Output the [x, y] coordinate of the center of the cell containing the given text.  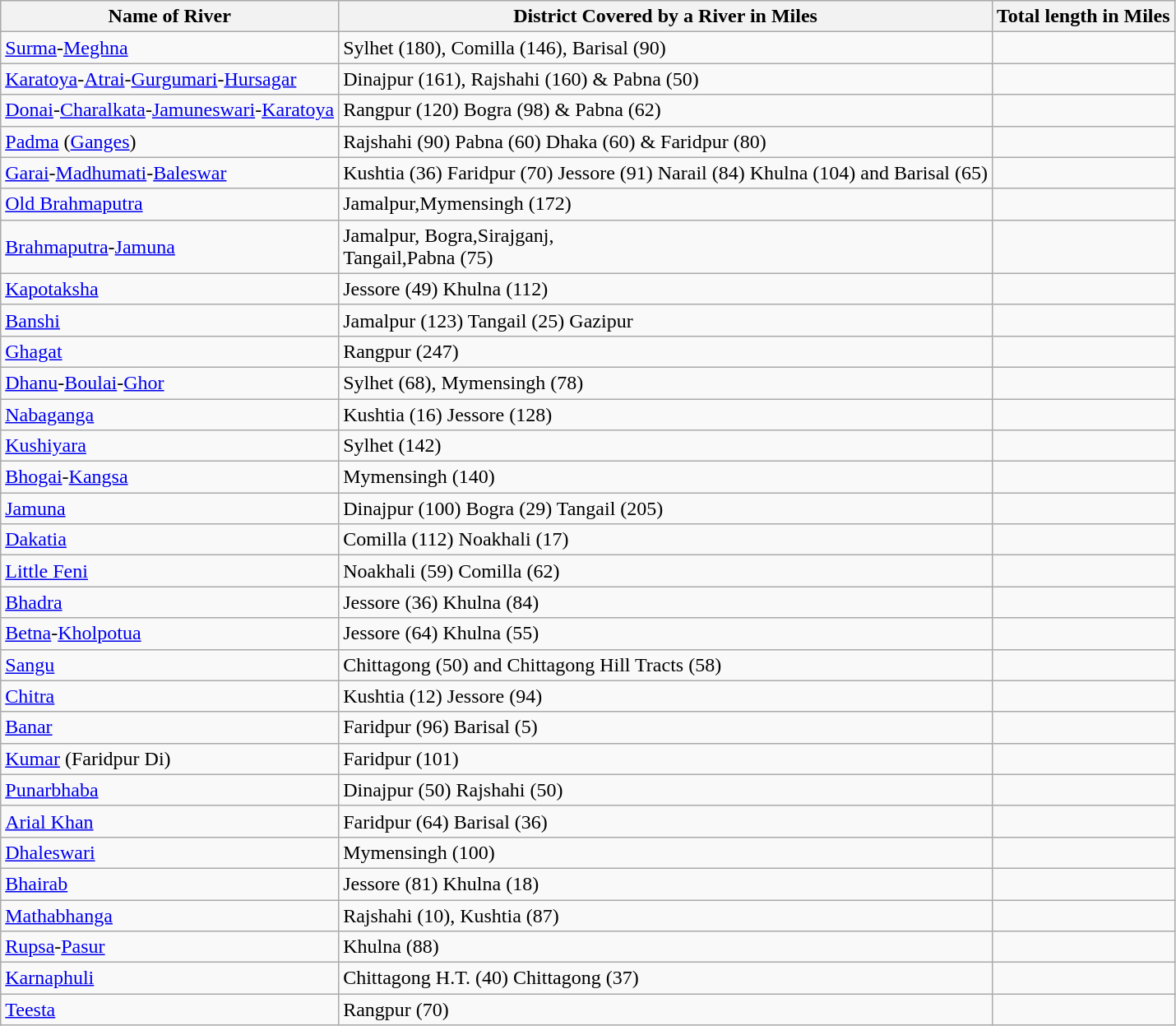
Sylhet (68), Mymensingh (78) [666, 383]
Faridpur (101) [666, 759]
Kushiyara [169, 446]
Banshi [169, 320]
Jamalpur (123) Tangail (25) Gazipur [666, 320]
Dinajpur (100) Bogra (29) Tangail (205) [666, 508]
Kushtia (16) Jessore (128) [666, 414]
Jamalpur,Mymensingh (172) [666, 204]
Kumar (Faridpur Di) [169, 759]
Kushtia (36) Faridpur (70) Jessore (91) Narail (84) Khulna (104) and Barisal (65) [666, 173]
Jessore (81) Khulna (18) [666, 884]
Arial Khan [169, 821]
Jessore (49) Khulna (112) [666, 289]
Kushtia (12) Jessore (94) [666, 696]
Karatoya-Atrai-Gurgumari-Hursagar [169, 79]
Betna-Kholpotua [169, 634]
Old Brahmaputra [169, 204]
Karnaphuli [169, 978]
Ghagat [169, 351]
Garai-Madhumati-Baleswar [169, 173]
Padma (Ganges) [169, 142]
Rangpur (70) [666, 1010]
Dhanu-Boulai-Ghor [169, 383]
Mymensingh (100) [666, 852]
Noakhali (59) Comilla (62) [666, 571]
Chittagong (50) and Chittagong Hill Tracts (58) [666, 665]
Dakatia [169, 540]
Donai-Charalkata-Jamuneswari-Karatoya [169, 110]
Faridpur (64) Barisal (36) [666, 821]
Brahmaputra-Jamuna [169, 247]
Name of River [169, 16]
Sylhet (180), Comilla (146), Barisal (90) [666, 48]
Rupsa-Pasur [169, 947]
Jessore (64) Khulna (55) [666, 634]
Rangpur (120) Bogra (98) & Pabna (62) [666, 110]
Khulna (88) [666, 947]
Dhaleswari [169, 852]
Faridpur (96) Barisal (5) [666, 727]
Rajshahi (10), Kushtia (87) [666, 916]
Jamuna [169, 508]
Bhogai-Kangsa [169, 477]
Comilla (112) Noakhali (17) [666, 540]
Jessore (36) Khulna (84) [666, 602]
Little Feni [169, 571]
Jamalpur, Bogra,Sirajganj,Tangail,Pabna (75) [666, 247]
Bhadra [169, 602]
Chittagong H.T. (40) Chittagong (37) [666, 978]
Mathabhanga [169, 916]
District Covered by a River in Miles [666, 16]
Total length in Miles [1084, 16]
Chitra [169, 696]
Dinajpur (161), Rajshahi (160) & Pabna (50) [666, 79]
Mymensingh (140) [666, 477]
Punarbhaba [169, 790]
Surma-Meghna [169, 48]
Rajshahi (90) Pabna (60) Dhaka (60) & Faridpur (80) [666, 142]
Kapotaksha [169, 289]
Banar [169, 727]
Dinajpur (50) Rajshahi (50) [666, 790]
Rangpur (247) [666, 351]
Nabaganga [169, 414]
Bhairab [169, 884]
Teesta [169, 1010]
Sangu [169, 665]
Sylhet (142) [666, 446]
